Detect which cell encompasses the target text, then output its [x, y] center coordinate. 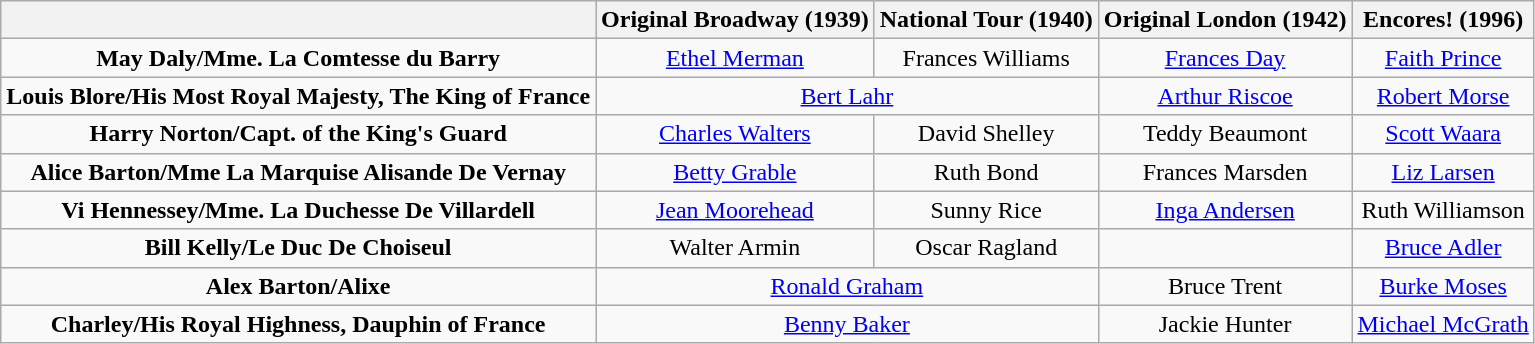
Frances Marsden [1225, 172]
National Tour (1940) [986, 20]
May Daly/Mme. La Comtesse du Barry [298, 58]
Walter Armin [736, 248]
Bert Lahr [848, 96]
Benny Baker [848, 324]
Sunny Rice [986, 210]
Alice Barton/Mme La Marquise Alisande De Vernay [298, 172]
Oscar Ragland [986, 248]
Encores! (1996) [1443, 20]
David Shelley [986, 134]
Betty Grable [736, 172]
Arthur Riscoe [1225, 96]
Frances Day [1225, 58]
Michael McGrath [1443, 324]
Robert Morse [1443, 96]
Ruth Williamson [1443, 210]
Charley/His Royal Highness, Dauphin of France [298, 324]
Frances Williams [986, 58]
Bruce Trent [1225, 286]
Charles Walters [736, 134]
Jackie Hunter [1225, 324]
Original London (1942) [1225, 20]
Louis Blore/His Most Royal Majesty, The King of France [298, 96]
Harry Norton/Capt. of the King's Guard [298, 134]
Burke Moses [1443, 286]
Liz Larsen [1443, 172]
Ruth Bond [986, 172]
Scott Waara [1443, 134]
Ronald Graham [848, 286]
Jean Moorehead [736, 210]
Original Broadway (1939) [736, 20]
Inga Andersen [1225, 210]
Bill Kelly/Le Duc De Choiseul [298, 248]
Bruce Adler [1443, 248]
Vi Hennessey/Mme. La Duchesse De Villardell [298, 210]
Ethel Merman [736, 58]
Faith Prince [1443, 58]
Alex Barton/Alixe [298, 286]
Teddy Beaumont [1225, 134]
